Return (X, Y) of the center of cell containing provided text 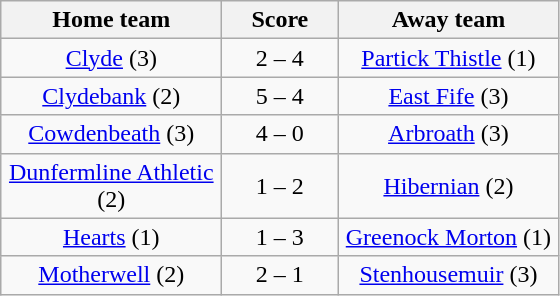
2 – 1 (280, 275)
Greenock Morton (1) (448, 237)
Score (280, 20)
Hearts (1) (112, 237)
Stenhousemuir (3) (448, 275)
Partick Thistle (1) (448, 58)
4 – 0 (280, 134)
Hibernian (2) (448, 186)
Clydebank (2) (112, 96)
5 – 4 (280, 96)
East Fife (3) (448, 96)
2 – 4 (280, 58)
1 – 2 (280, 186)
Cowdenbeath (3) (112, 134)
Home team (112, 20)
Arbroath (3) (448, 134)
Clyde (3) (112, 58)
Motherwell (2) (112, 275)
Away team (448, 20)
Dunfermline Athletic (2) (112, 186)
1 – 3 (280, 237)
